Determine the (X, Y) coordinate at the center of the cell enclosing the given text.  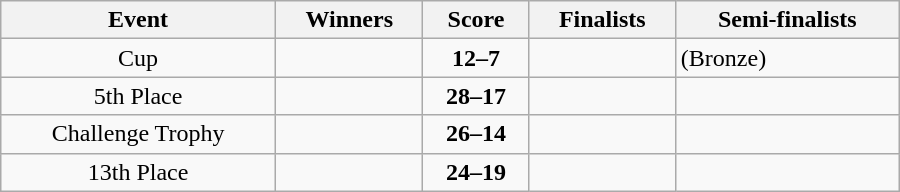
28–17 (476, 96)
Semi-finalists (787, 20)
(Bronze) (787, 58)
Event (138, 20)
24–19 (476, 172)
Challenge Trophy (138, 134)
12–7 (476, 58)
Winners (348, 20)
Finalists (602, 20)
26–14 (476, 134)
Score (476, 20)
13th Place (138, 172)
Cup (138, 58)
5th Place (138, 96)
